From the cell containing the given text, extract its center point as [x, y] coordinate. 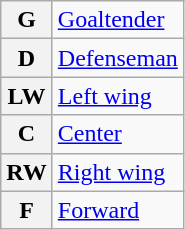
Center [118, 134]
F [27, 210]
Goaltender [118, 20]
Right wing [118, 172]
G [27, 20]
LW [27, 96]
Defenseman [118, 58]
C [27, 134]
Left wing [118, 96]
RW [27, 172]
D [27, 58]
Forward [118, 210]
